Extract the [x, y] coordinate from the center of the cell holding the provided text.  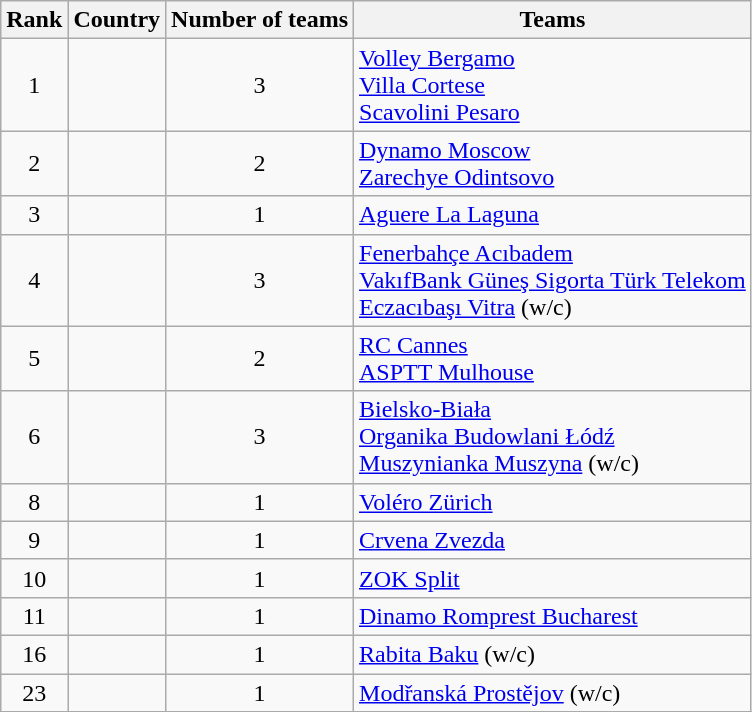
16 [34, 654]
10 [34, 578]
11 [34, 616]
Fenerbahçe Acıbadem VakıfBank Güneş Sigorta Türk Telekom Eczacıbaşı Vitra (w/c) [553, 280]
Teams [553, 20]
Modřanská Prostějov (w/c) [553, 693]
5 [34, 358]
Dinamo Romprest Bucharest [553, 616]
4 [34, 280]
Crvena Zvezda [553, 540]
9 [34, 540]
ZOK Split [553, 578]
23 [34, 693]
Dynamo Moscow Zarechye Odintsovo [553, 164]
Bielsko-Biała Organika Budowlani Łódź Muszynianka Muszyna (w/c) [553, 437]
6 [34, 437]
Country [117, 20]
Rabita Baku (w/c) [553, 654]
Number of teams [260, 20]
Volley Bergamo Villa Cortese Scavolini Pesaro [553, 85]
Voléro Zürich [553, 502]
8 [34, 502]
Aguere La Laguna [553, 215]
Rank [34, 20]
RC Cannes ASPTT Mulhouse [553, 358]
